Identify which cell holds the provided text, then report its (X, Y) central coordinate. 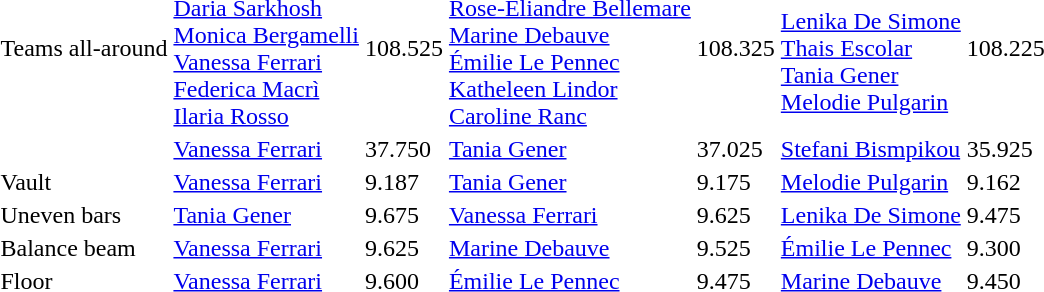
9.525 (736, 248)
Melodie Pulgarin (870, 182)
Lenika De Simone (870, 215)
Stefani Bismpikou (870, 149)
37.025 (736, 149)
9.187 (404, 182)
37.750 (404, 149)
9.175 (736, 182)
Marine Debauve (570, 248)
Émilie Le Pennec (870, 248)
9.675 (404, 215)
